Detect which cell encompasses the target text, then output its [x, y] center coordinate. 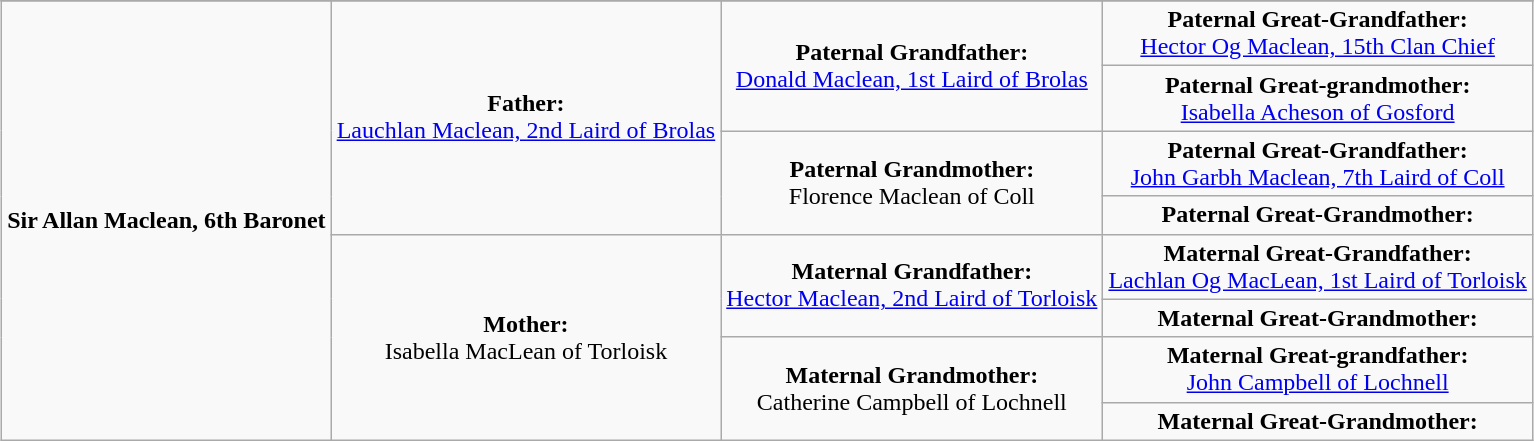
Maternal Grandmother:Catherine Campbell of Lochnell [912, 388]
Mother:Isabella MacLean of Torloisk [526, 337]
Paternal Great-Grandfather:John Garbh Maclean, 7th Laird of Coll [1318, 164]
Maternal Great-Grandfather:Lachlan Og MacLean, 1st Laird of Torloisk [1318, 266]
Paternal Grandmother:Florence Maclean of Coll [912, 182]
Paternal Great-Grandfather:Hector Og Maclean, 15th Clan Chief [1318, 34]
Maternal Grandfather:Hector Maclean, 2nd Laird of Torloisk [912, 286]
Paternal Great-grandmother:Isabella Acheson of Gosford [1318, 98]
Father:Lauchlan Maclean, 2nd Laird of Brolas [526, 118]
Sir Allan Maclean, 6th Baronet [167, 221]
Maternal Great-grandfather:John Campbell of Lochnell [1318, 370]
Paternal Grandfather:Donald Maclean, 1st Laird of Brolas [912, 66]
Paternal Great-Grandmother: [1318, 215]
